Provide the (X, Y) coordinate of the cell's center where the given text is located.  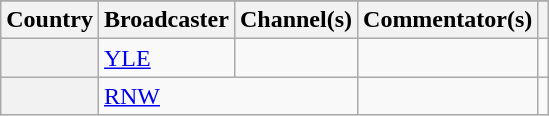
Channel(s) (296, 20)
Country (50, 20)
RNW (228, 96)
Broadcaster (166, 20)
YLE (166, 58)
Commentator(s) (448, 20)
